Scan for the cell matching the given text and deliver its (x, y) coordinate at center. 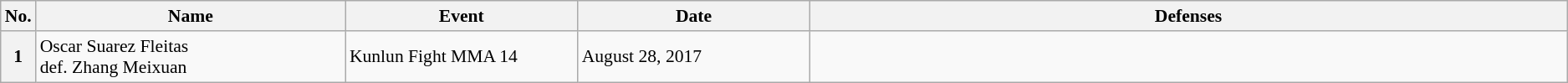
Event (462, 16)
Date (694, 16)
August 28, 2017 (694, 57)
Oscar Suarez Fleitas def. Zhang Meixuan (191, 57)
No. (18, 16)
1 (18, 57)
Defenses (1187, 16)
Kunlun Fight MMA 14 (462, 57)
Name (191, 16)
